Scan for the cell matching the given text and deliver its (x, y) coordinate at center. 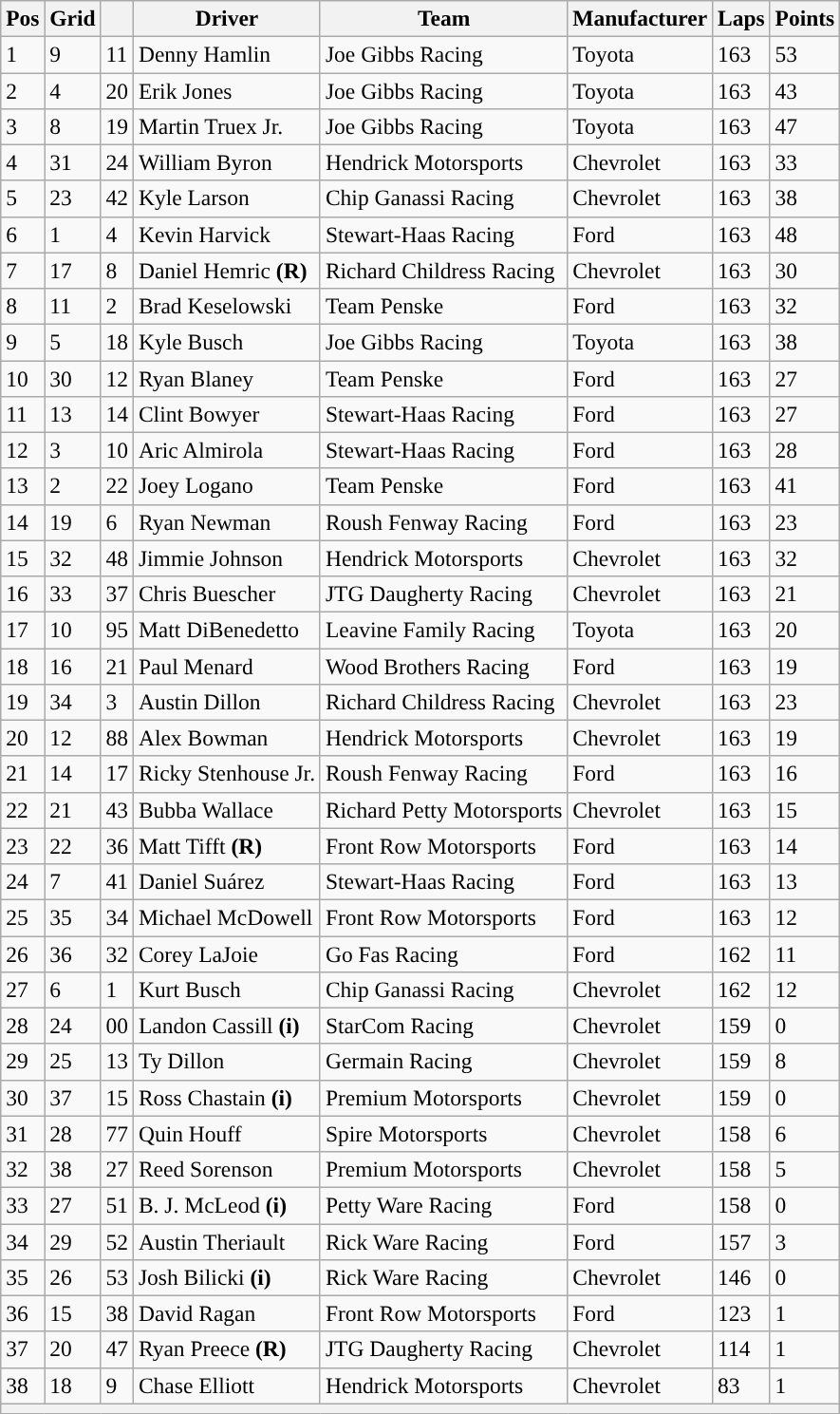
114 (742, 1349)
Ross Chastain (i) (226, 1098)
Daniel Suárez (226, 881)
Joey Logano (226, 486)
Austin Dillon (226, 702)
Petty Ware Racing (443, 1205)
77 (117, 1134)
Paul Menard (226, 666)
Laps (742, 18)
Chase Elliott (226, 1386)
Wood Brothers Racing (443, 666)
Pos (23, 18)
William Byron (226, 162)
Alex Bowman (226, 738)
Manufacturer (640, 18)
B. J. McLeod (i) (226, 1205)
42 (117, 198)
146 (742, 1277)
Kurt Busch (226, 990)
Matt DiBenedetto (226, 630)
Grid (72, 18)
Ty Dillon (226, 1062)
Landon Cassill (i) (226, 1026)
83 (742, 1386)
Ryan Blaney (226, 378)
StarCom Racing (443, 1026)
Aric Almirola (226, 450)
Erik Jones (226, 90)
Germain Racing (443, 1062)
Spire Motorsports (443, 1134)
95 (117, 630)
Ryan Newman (226, 522)
Ricky Stenhouse Jr. (226, 774)
123 (742, 1313)
51 (117, 1205)
Reed Sorenson (226, 1169)
Go Fas Racing (443, 953)
Michael McDowell (226, 917)
Josh Bilicki (i) (226, 1277)
Austin Theriault (226, 1241)
88 (117, 738)
Corey LaJoie (226, 953)
Martin Truex Jr. (226, 126)
52 (117, 1241)
Denny Hamlin (226, 54)
Matt Tifft (R) (226, 846)
Chris Buescher (226, 594)
Points (805, 18)
Ryan Preece (R) (226, 1349)
David Ragan (226, 1313)
Leavine Family Racing (443, 630)
Bubba Wallace (226, 810)
Quin Houff (226, 1134)
Kevin Harvick (226, 235)
00 (117, 1026)
157 (742, 1241)
Team (443, 18)
Kyle Busch (226, 342)
Clint Bowyer (226, 414)
Richard Petty Motorsports (443, 810)
Brad Keselowski (226, 306)
Jimmie Johnson (226, 558)
Daniel Hemric (R) (226, 271)
Driver (226, 18)
Kyle Larson (226, 198)
